Extract the [x, y] coordinate from the center of the cell holding the provided text.  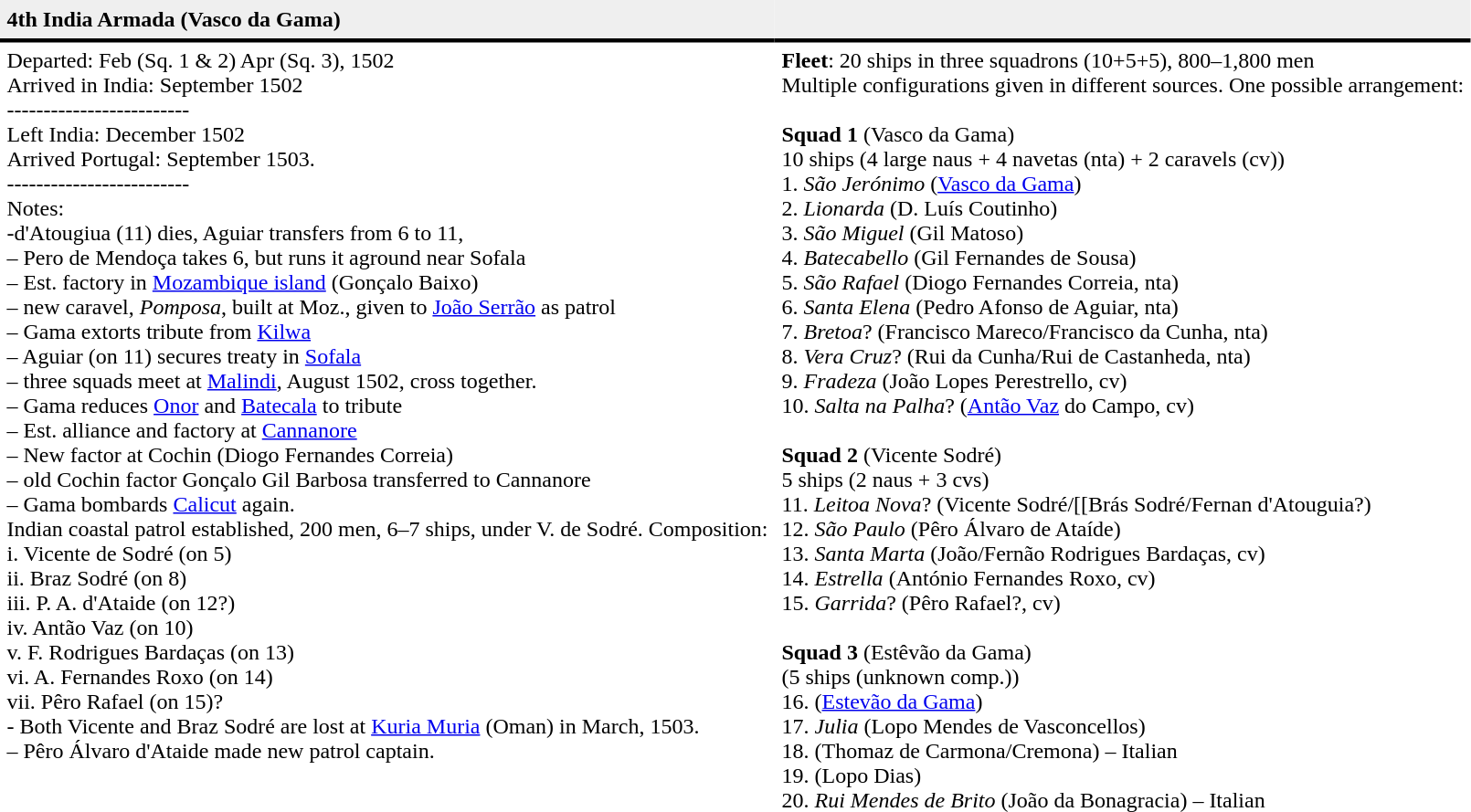
4th India Armada (Vasco da Gama) [387, 20]
